Identify which cell holds the provided text, then report its [X, Y] central coordinate. 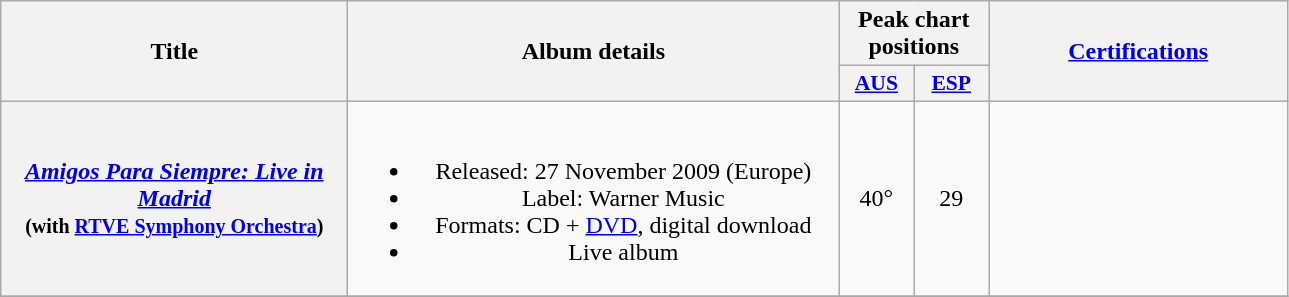
AUS [876, 84]
Certifications [1138, 52]
Amigos Para Siempre: Live in Madrid (with RTVE Symphony Orchestra) [174, 198]
Title [174, 52]
40° [876, 198]
Peak chart positions [914, 34]
ESP [952, 84]
29 [952, 198]
Released: 27 November 2009 (Europe)Label: Warner MusicFormats: CD + DVD, digital downloadLive album [594, 198]
Album details [594, 52]
